Return (X, Y) of the center of cell containing provided text 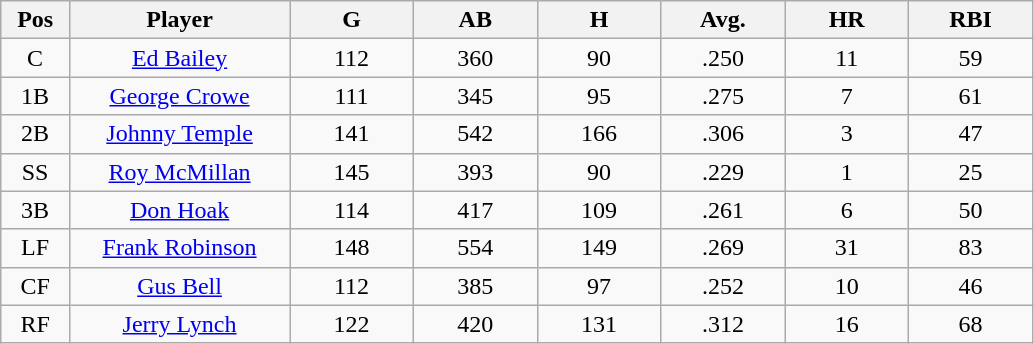
97 (599, 286)
50 (971, 210)
.275 (723, 96)
.229 (723, 172)
360 (475, 58)
Gus Bell (180, 286)
Ed Bailey (180, 58)
46 (971, 286)
1B (36, 96)
AB (475, 20)
RBI (971, 20)
542 (475, 134)
61 (971, 96)
C (36, 58)
.269 (723, 248)
68 (971, 324)
.250 (723, 58)
47 (971, 134)
393 (475, 172)
6 (847, 210)
LF (36, 248)
554 (475, 248)
3B (36, 210)
345 (475, 96)
109 (599, 210)
11 (847, 58)
131 (599, 324)
George Crowe (180, 96)
16 (847, 324)
Roy McMillan (180, 172)
Avg. (723, 20)
83 (971, 248)
Pos (36, 20)
1 (847, 172)
25 (971, 172)
166 (599, 134)
141 (352, 134)
.261 (723, 210)
59 (971, 58)
Frank Robinson (180, 248)
Don Hoak (180, 210)
417 (475, 210)
122 (352, 324)
2B (36, 134)
G (352, 20)
Jerry Lynch (180, 324)
RF (36, 324)
SS (36, 172)
HR (847, 20)
.312 (723, 324)
.306 (723, 134)
7 (847, 96)
145 (352, 172)
95 (599, 96)
10 (847, 286)
H (599, 20)
.252 (723, 286)
148 (352, 248)
31 (847, 248)
385 (475, 286)
Johnny Temple (180, 134)
111 (352, 96)
420 (475, 324)
149 (599, 248)
3 (847, 134)
114 (352, 210)
Player (180, 20)
CF (36, 286)
